Search for the cell housing the specified text and yield its [x, y] center coordinate. 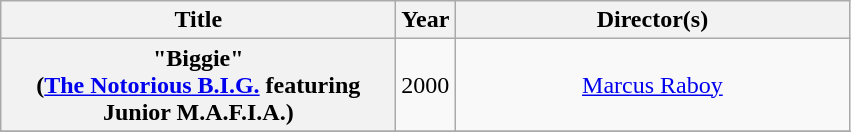
Director(s) [652, 20]
Marcus Raboy [652, 85]
2000 [426, 85]
Title [198, 20]
Year [426, 20]
"Biggie"(The Notorious B.I.G. featuring Junior M.A.F.I.A.) [198, 85]
